Locate the cell with the specified text and output its [X, Y] center coordinate. 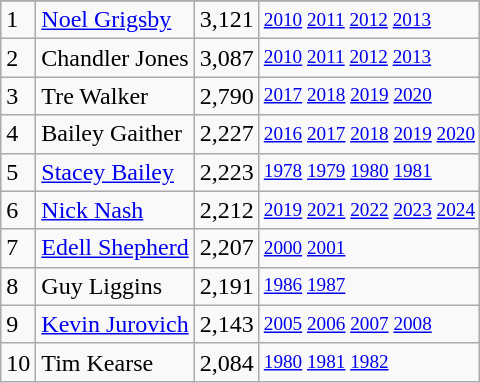
9 [18, 324]
2,212 [226, 210]
8 [18, 286]
2017 2018 2019 2020 [369, 96]
4 [18, 134]
10 [18, 362]
Nick Nash [115, 210]
3 [18, 96]
5 [18, 172]
Edell Shepherd [115, 248]
1 [18, 20]
3,121 [226, 20]
2,227 [226, 134]
2,084 [226, 362]
7 [18, 248]
2,223 [226, 172]
Chandler Jones [115, 58]
Stacey Bailey [115, 172]
2 [18, 58]
1978 1979 1980 1981 [369, 172]
Tim Kearse [115, 362]
1986 1987 [369, 286]
2019 2021 2022 2023 2024 [369, 210]
Guy Liggins [115, 286]
2,191 [226, 286]
Tre Walker [115, 96]
2,207 [226, 248]
3,087 [226, 58]
2,790 [226, 96]
Noel Grigsby [115, 20]
Kevin Jurovich [115, 324]
6 [18, 210]
2000 2001 [369, 248]
1980 1981 1982 [369, 362]
Bailey Gaither [115, 134]
2016 2017 2018 2019 2020 [369, 134]
2005 2006 2007 2008 [369, 324]
2,143 [226, 324]
